Search for the cell housing the specified text and yield its (x, y) center coordinate. 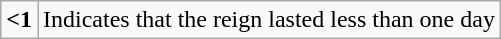
Indicates that the reign lasted less than one day (270, 20)
<1 (20, 20)
